For the text-containing cell, return its midpoint in (x, y) coordinate format. 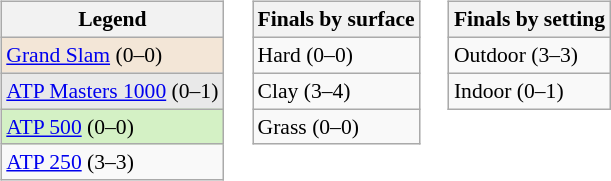
ATP 500 (0–0) (112, 127)
Outdoor (3–3) (530, 55)
Grand Slam (0–0) (112, 55)
Indoor (0–1) (530, 91)
ATP 250 (3–3) (112, 162)
Clay (3–4) (336, 91)
Legend (112, 20)
Grass (0–0) (336, 127)
Hard (0–0) (336, 55)
ATP Masters 1000 (0–1) (112, 91)
Finals by setting (530, 20)
Finals by surface (336, 20)
